Provide the [X, Y] coordinate of the cell's center where the given text is located.  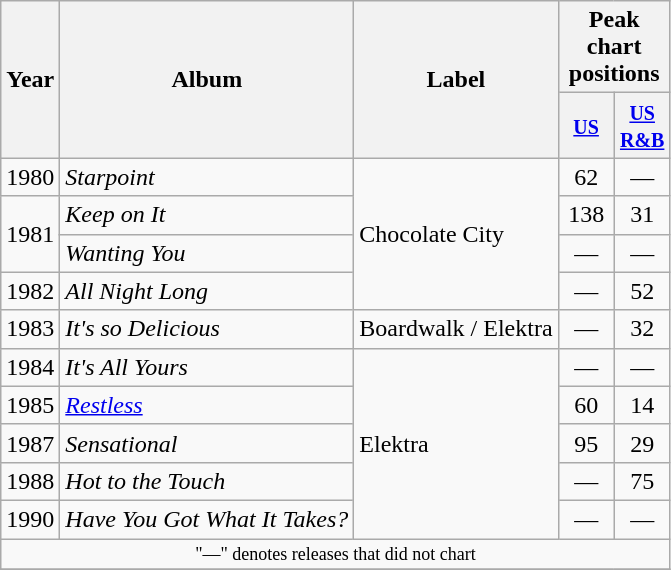
29 [642, 443]
Keep on It [207, 215]
"—" denotes releases that did not chart [336, 554]
Wanting You [207, 253]
Peak chart positions [614, 47]
32 [642, 329]
1983 [30, 329]
62 [586, 177]
It's All Yours [207, 367]
1985 [30, 405]
52 [642, 291]
Chocolate City [456, 234]
1984 [30, 367]
Have You Got What It Takes? [207, 519]
Boardwalk / Elektra [456, 329]
1982 [30, 291]
1987 [30, 443]
60 [586, 405]
Sensational [207, 443]
1990 [30, 519]
Year [30, 80]
Starpoint [207, 177]
Album [207, 80]
14 [642, 405]
It's so Delicious [207, 329]
95 [586, 443]
75 [642, 481]
Label [456, 80]
31 [642, 215]
1981 [30, 234]
1988 [30, 481]
US [586, 126]
1980 [30, 177]
Elektra [456, 443]
Restless [207, 405]
138 [586, 215]
US R&B [642, 126]
Hot to the Touch [207, 481]
All Night Long [207, 291]
